Extract the [x, y] coordinate from the center of the cell holding the provided text.  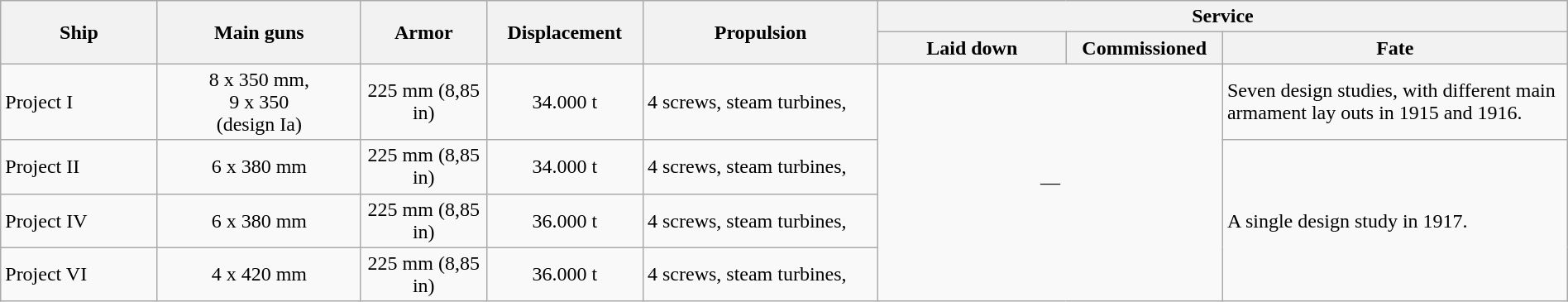
4 x 420 mm [259, 275]
Laid down [973, 48]
Ship [79, 32]
Commissioned [1145, 48]
Project IV [79, 220]
Fate [1394, 48]
Propulsion [760, 32]
A single design study in 1917. [1394, 220]
Seven design studies, with different main armament lay outs in 1915 and 1916. [1394, 102]
Armor [423, 32]
Service [1223, 17]
Displacement [564, 32]
Main guns [259, 32]
— [1050, 182]
Project VI [79, 275]
Project I [79, 102]
Project II [79, 167]
8 x 350 mm,9 x 350(design Ia) [259, 102]
